For the text-containing cell, return its midpoint in (x, y) coordinate format. 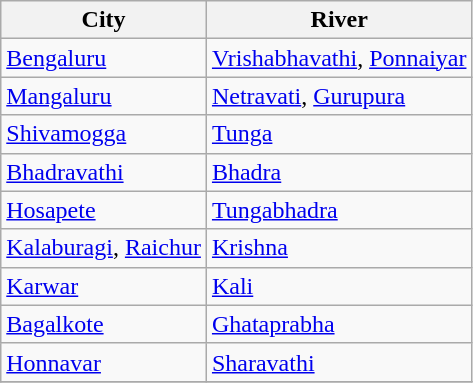
Bhadra (339, 172)
Mangaluru (104, 96)
Netravati, Gurupura (339, 96)
Kalaburagi, Raichur (104, 248)
Krishna (339, 248)
Sharavathi (339, 362)
Bagalkote (104, 324)
Ghataprabha (339, 324)
Honnavar (104, 362)
Vrishabhavathi, Ponnaiyar (339, 58)
Kali (339, 286)
Tunga (339, 134)
Tungabhadra (339, 210)
Bhadravathi (104, 172)
Bengaluru (104, 58)
Shivamogga (104, 134)
City (104, 20)
Karwar (104, 286)
River (339, 20)
Hosapete (104, 210)
